From the cell containing the given text, extract its center point as (X, Y) coordinate. 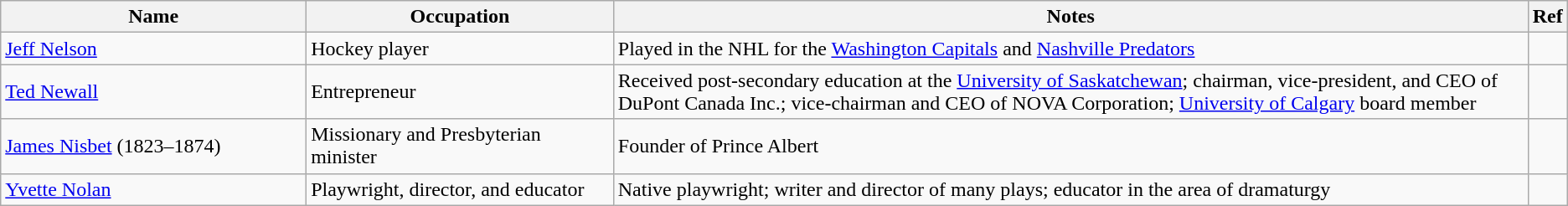
Jeff Nelson (154, 49)
James Nisbet (1823–1874) (154, 146)
Yvette Nolan (154, 189)
Played in the NHL for the Washington Capitals and Nashville Predators (1070, 49)
Notes (1070, 17)
Name (154, 17)
Founder of Prince Albert (1070, 146)
Missionary and Presbyterian minister (461, 146)
Native playwright; writer and director of many plays; educator in the area of dramaturgy (1070, 189)
Occupation (461, 17)
Ted Newall (154, 92)
Hockey player (461, 49)
Playwright, director, and educator (461, 189)
Ref (1548, 17)
Entrepreneur (461, 92)
